Determine the [x, y] coordinate at the center of the cell enclosing the given text.  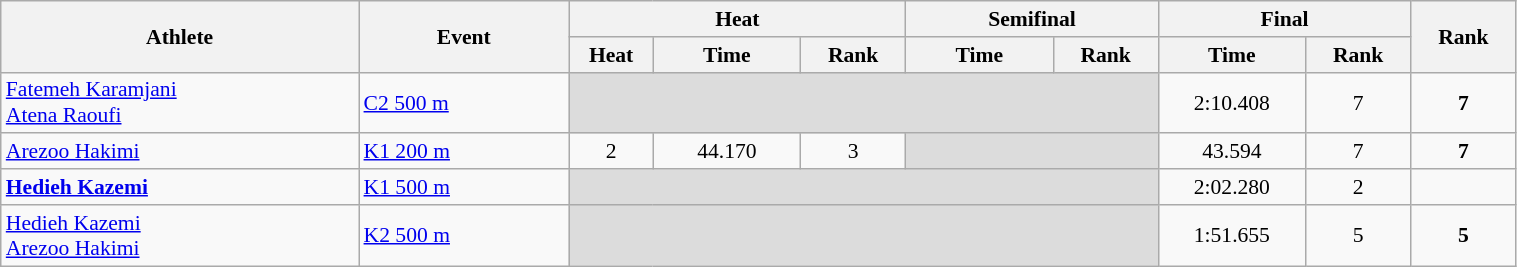
44.170 [726, 152]
2:10.408 [1232, 102]
K1 500 m [464, 187]
Semifinal [1032, 19]
2:02.280 [1232, 187]
3 [852, 152]
K2 500 m [464, 236]
Event [464, 36]
Arezoo Hakimi [180, 152]
C2 500 m [464, 102]
Hedieh KazemiArezoo Hakimi [180, 236]
Final [1284, 19]
Fatemeh KaramjaniAtena Raoufi [180, 102]
Hedieh Kazemi [180, 187]
Athlete [180, 36]
K1 200 m [464, 152]
1:51.655 [1232, 236]
43.594 [1232, 152]
